For the text-containing cell, return its midpoint in (x, y) coordinate format. 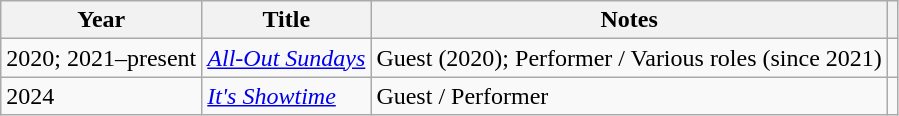
2024 (102, 96)
Guest (2020); Performer / Various roles (since 2021) (630, 58)
All-Out Sundays (286, 58)
Guest / Performer (630, 96)
2020; 2021–present (102, 58)
Notes (630, 20)
Title (286, 20)
It's Showtime (286, 96)
Year (102, 20)
